Find where the given text appears and provide that cell's center as [x, y] coordinate. 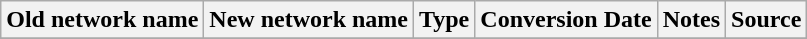
New network name [309, 20]
Type [444, 20]
Old network name [102, 20]
Conversion Date [566, 20]
Notes [691, 20]
Source [766, 20]
